Return (x, y) of the center of cell containing provided text 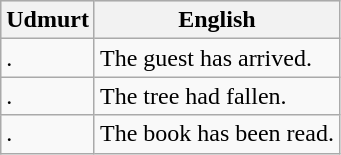
The tree had fallen. (216, 96)
The guest has arrived. (216, 58)
English (216, 20)
Udmurt (48, 20)
The book has been read. (216, 134)
